Pinpoint the cell where the given text exists, returning its [X, Y] midpoint coordinate. 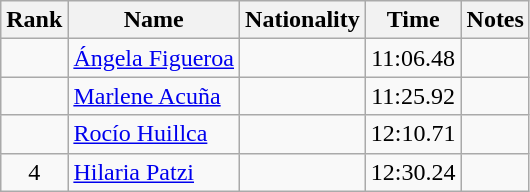
12:30.24 [413, 172]
Hilaria Patzi [154, 172]
11:06.48 [413, 58]
Notes [495, 20]
Rank [34, 20]
4 [34, 172]
Time [413, 20]
12:10.71 [413, 134]
Ángela Figueroa [154, 58]
Rocío Huillca [154, 134]
Name [154, 20]
11:25.92 [413, 96]
Marlene Acuña [154, 96]
Nationality [303, 20]
